Extract the (X, Y) coordinate from the center of the cell holding the provided text.  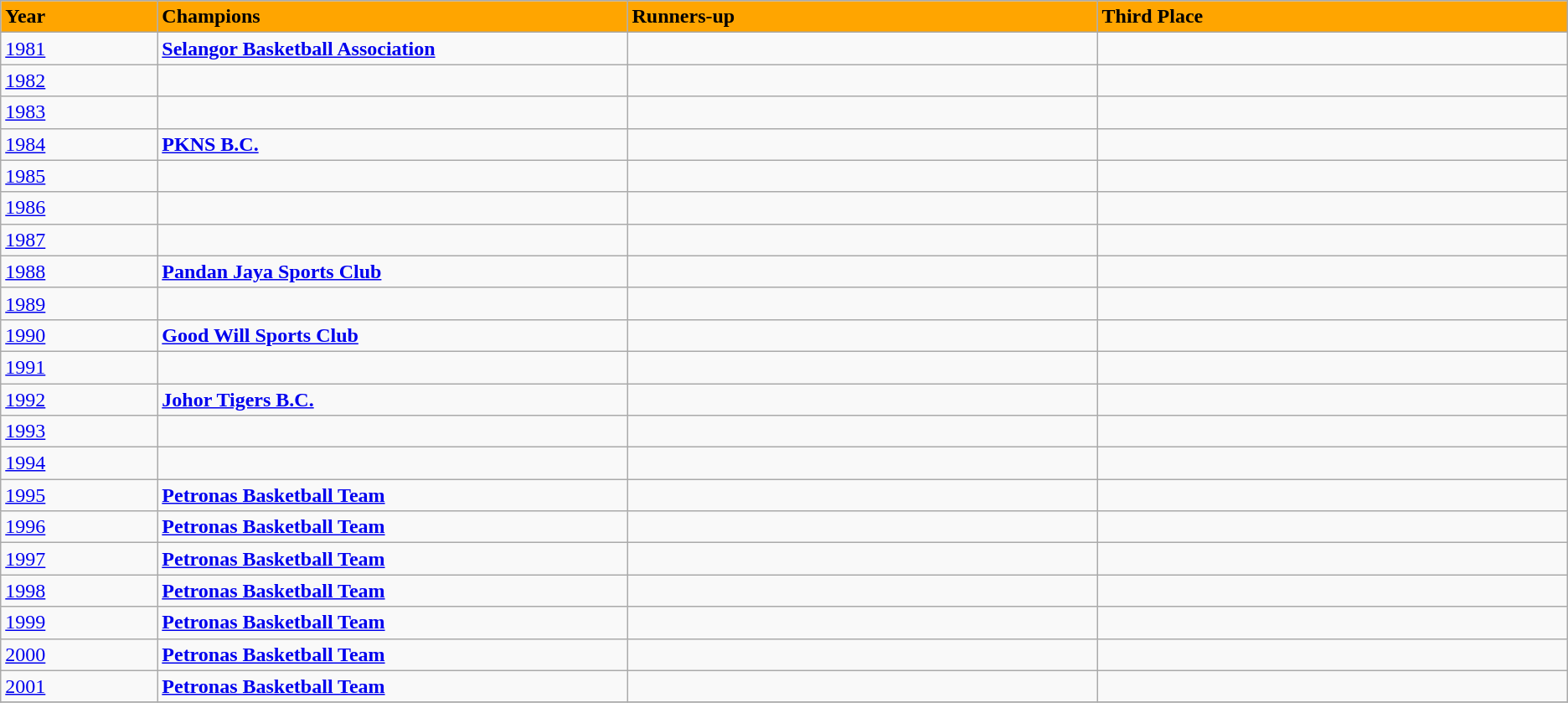
1983 (79, 112)
1988 (79, 271)
2000 (79, 654)
1981 (79, 49)
Johor Tigers B.C. (392, 400)
1993 (79, 432)
1997 (79, 559)
1987 (79, 240)
Selangor Basketball Association (392, 49)
1991 (79, 367)
Year (79, 17)
1984 (79, 144)
PKNS B.C. (392, 144)
1992 (79, 400)
Good Will Sports Club (392, 335)
1999 (79, 623)
1995 (79, 495)
Runners-up (863, 17)
1990 (79, 335)
Pandan Jaya Sports Club (392, 271)
1998 (79, 591)
1989 (79, 303)
1982 (79, 80)
Champions (392, 17)
Third Place (1332, 17)
1996 (79, 527)
1994 (79, 463)
1985 (79, 176)
1986 (79, 208)
2001 (79, 686)
